Return the [X, Y] coordinate for the center point of the cell that contains the specified text.  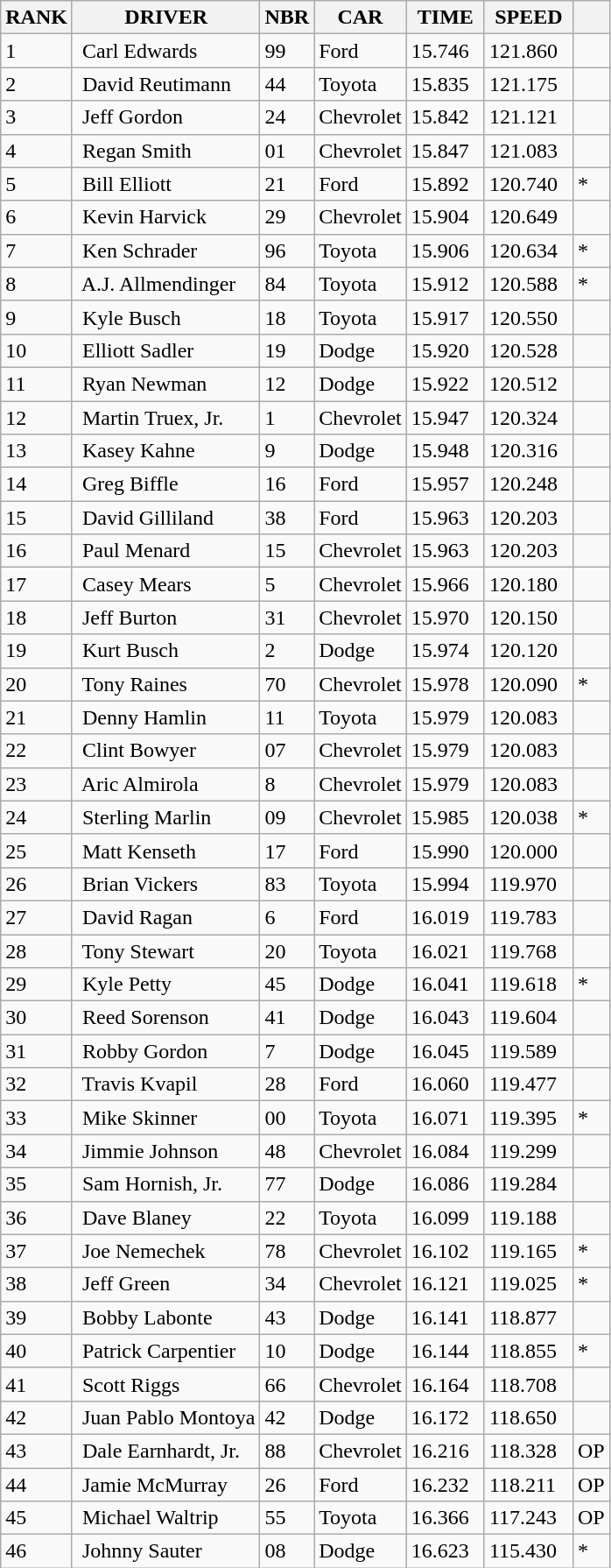
16.086 [445, 1184]
16.172 [445, 1417]
70 [287, 684]
15.948 [445, 451]
121.175 [529, 84]
16.041 [445, 985]
25 [37, 851]
119.188 [529, 1218]
3 [37, 117]
Jeff Burton [165, 618]
66 [287, 1384]
15.970 [445, 618]
16.043 [445, 1018]
118.708 [529, 1384]
77 [287, 1184]
16.216 [445, 1451]
15.966 [445, 584]
01 [287, 151]
119.299 [529, 1151]
36 [37, 1218]
Jeff Green [165, 1284]
Elliott Sadler [165, 350]
16.021 [445, 950]
40 [37, 1351]
Casey Mears [165, 584]
119.477 [529, 1084]
119.970 [529, 884]
120.248 [529, 484]
Johnny Sauter [165, 1551]
118.211 [529, 1485]
15.746 [445, 51]
Sterling Marlin [165, 817]
Matt Kenseth [165, 851]
120.528 [529, 350]
120.588 [529, 284]
33 [37, 1118]
16.141 [445, 1317]
119.165 [529, 1251]
27 [37, 917]
Brian Vickers [165, 884]
121.083 [529, 151]
Dale Earnhardt, Jr. [165, 1451]
15.978 [445, 684]
Clint Bowyer [165, 751]
120.740 [529, 184]
Jamie McMurray [165, 1485]
David Gilliland [165, 518]
16.102 [445, 1251]
30 [37, 1018]
46 [37, 1551]
16.099 [445, 1218]
121.121 [529, 117]
88 [287, 1451]
23 [37, 784]
Greg Biffle [165, 484]
Sam Hornish, Jr. [165, 1184]
Paul Menard [165, 551]
Martin Truex, Jr. [165, 418]
120.324 [529, 418]
119.604 [529, 1018]
15.947 [445, 418]
Robby Gordon [165, 1051]
Regan Smith [165, 151]
16.366 [445, 1518]
Kyle Petty [165, 985]
Kyle Busch [165, 317]
CAR [361, 18]
119.395 [529, 1118]
121.860 [529, 51]
119.768 [529, 950]
David Ragan [165, 917]
Jeff Gordon [165, 117]
15.847 [445, 151]
RANK [37, 18]
Joe Nemechek [165, 1251]
15.835 [445, 84]
Tony Raines [165, 684]
37 [37, 1251]
119.783 [529, 917]
4 [37, 151]
15.974 [445, 651]
NBR [287, 18]
119.025 [529, 1284]
14 [37, 484]
Ken Schrader [165, 251]
16.019 [445, 917]
Juan Pablo Montoya [165, 1417]
15.904 [445, 217]
115.430 [529, 1551]
16.071 [445, 1118]
15.906 [445, 251]
Kurt Busch [165, 651]
55 [287, 1518]
39 [37, 1317]
16.144 [445, 1351]
15.990 [445, 851]
16.060 [445, 1084]
99 [287, 51]
16.164 [445, 1384]
07 [287, 751]
Patrick Carpentier [165, 1351]
Bobby Labonte [165, 1317]
Dave Blaney [165, 1218]
David Reutimann [165, 84]
Scott Riggs [165, 1384]
120.634 [529, 251]
16.045 [445, 1051]
Carl Edwards [165, 51]
SPEED [529, 18]
118.650 [529, 1417]
83 [287, 884]
118.877 [529, 1317]
118.855 [529, 1351]
A.J. Allmendinger [165, 284]
Bill Elliott [165, 184]
Michael Waltrip [165, 1518]
15.917 [445, 317]
35 [37, 1184]
119.618 [529, 985]
Tony Stewart [165, 950]
120.180 [529, 584]
13 [37, 451]
Travis Kvapil [165, 1084]
Ryan Newman [165, 384]
15.922 [445, 384]
16.121 [445, 1284]
15.920 [445, 350]
Denny Hamlin [165, 717]
120.120 [529, 651]
119.589 [529, 1051]
00 [287, 1118]
DRIVER [165, 18]
15.985 [445, 817]
120.000 [529, 851]
Jimmie Johnson [165, 1151]
Reed Sorenson [165, 1018]
Aric Almirola [165, 784]
120.550 [529, 317]
78 [287, 1251]
120.649 [529, 217]
120.316 [529, 451]
120.038 [529, 817]
Kevin Harvick [165, 217]
48 [287, 1151]
08 [287, 1551]
120.512 [529, 384]
16.232 [445, 1485]
32 [37, 1084]
120.150 [529, 618]
Kasey Kahne [165, 451]
15.912 [445, 284]
09 [287, 817]
120.090 [529, 684]
TIME [445, 18]
16.623 [445, 1551]
15.957 [445, 484]
15.994 [445, 884]
119.284 [529, 1184]
96 [287, 251]
15.892 [445, 184]
15.842 [445, 117]
Mike Skinner [165, 1118]
84 [287, 284]
16.084 [445, 1151]
118.328 [529, 1451]
117.243 [529, 1518]
